Find where the given text appears and provide that cell's center as (x, y) coordinate. 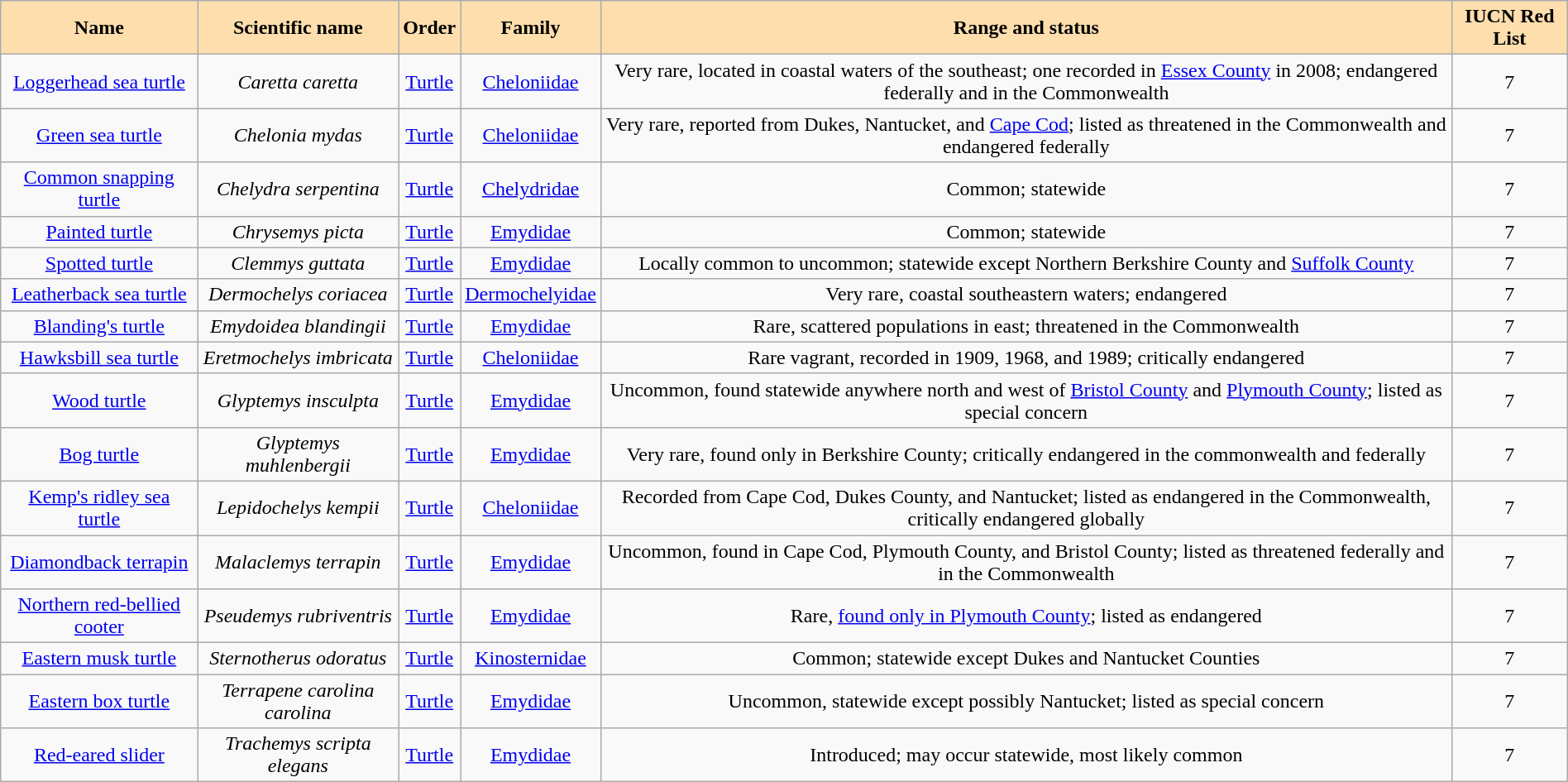
Caretta caretta (298, 81)
Spotted turtle (99, 263)
Bog turtle (99, 453)
Kemp's ridley sea turtle (99, 508)
Diamondback terrapin (99, 561)
Chelydridae (531, 189)
Order (430, 28)
Wood turtle (99, 401)
Dermochelyidae (531, 295)
Scientific name (298, 28)
Uncommon, found in Cape Cod, Plymouth County, and Bristol County; listed as threatened federally and in the Commonwealth (1025, 561)
Sternotherus odoratus (298, 659)
Terrapene carolina carolina (298, 702)
Leatherback sea turtle (99, 295)
Clemmys guttata (298, 263)
Painted turtle (99, 232)
Lepidochelys kempii (298, 508)
Introduced; may occur statewide, most likely common (1025, 755)
Trachemys scripta elegans (298, 755)
Emydoidea blandingii (298, 326)
Blanding's turtle (99, 326)
Rare, scattered populations in east; threatened in the Commonwealth (1025, 326)
Common; statewide except Dukes and Nantucket Counties (1025, 659)
Malaclemys terrapin (298, 561)
Uncommon, statewide except possibly Nantucket; listed as special concern (1025, 702)
Name (99, 28)
Red-eared slider (99, 755)
Rare, found only in Plymouth County; listed as endangered (1025, 616)
Glyptemys muhlenbergii (298, 453)
Common snapping turtle (99, 189)
Family (531, 28)
Chrysemys picta (298, 232)
Green sea turtle (99, 136)
Locally common to uncommon; statewide except Northern Berkshire County and Suffolk County (1025, 263)
Chelonia mydas (298, 136)
Range and status (1025, 28)
Recorded from Cape Cod, Dukes County, and Nantucket; listed as endangered in the Commonwealth, critically endangered globally (1025, 508)
Pseudemys rubriventris (298, 616)
Very rare, found only in Berkshire County; critically endangered in the commonwealth and federally (1025, 453)
Glyptemys insculpta (298, 401)
Dermochelys coriacea (298, 295)
Uncommon, found statewide anywhere north and west of Bristol County and Plymouth County; listed as special concern (1025, 401)
Chelydra serpentina (298, 189)
Hawksbill sea turtle (99, 357)
Loggerhead sea turtle (99, 81)
Very rare, coastal southeastern waters; endangered (1025, 295)
Very rare, located in coastal waters of the southeast; one recorded in Essex County in 2008; endangered federally and in the Commonwealth (1025, 81)
Kinosternidae (531, 659)
IUCN Red List (1509, 28)
Eastern box turtle (99, 702)
Very rare, reported from Dukes, Nantucket, and Cape Cod; listed as threatened in the Commonwealth and endangered federally (1025, 136)
Eretmochelys imbricata (298, 357)
Eastern musk turtle (99, 659)
Rare vagrant, recorded in 1909, 1968, and 1989; critically endangered (1025, 357)
Northern red-bellied cooter (99, 616)
